Find where the given text appears and provide that cell's center as (x, y) coordinate. 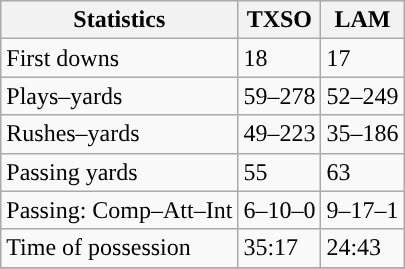
59–278 (280, 96)
49–223 (280, 134)
63 (362, 172)
9–17–1 (362, 210)
Time of possession (120, 248)
Passing: Comp–Att–Int (120, 210)
18 (280, 58)
First downs (120, 58)
LAM (362, 20)
52–249 (362, 96)
Statistics (120, 20)
24:43 (362, 248)
6–10–0 (280, 210)
Plays–yards (120, 96)
35:17 (280, 248)
17 (362, 58)
55 (280, 172)
Rushes–yards (120, 134)
Passing yards (120, 172)
35–186 (362, 134)
TXSO (280, 20)
